Find where the given text appears and provide that cell's center as (x, y) coordinate. 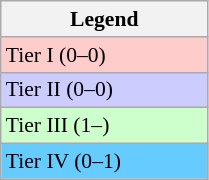
Tier III (1–) (104, 126)
Tier IV (0–1) (104, 162)
Legend (104, 19)
Tier I (0–0) (104, 55)
Tier II (0–0) (104, 90)
